Scan for the cell matching the given text and deliver its [X, Y] coordinate at center. 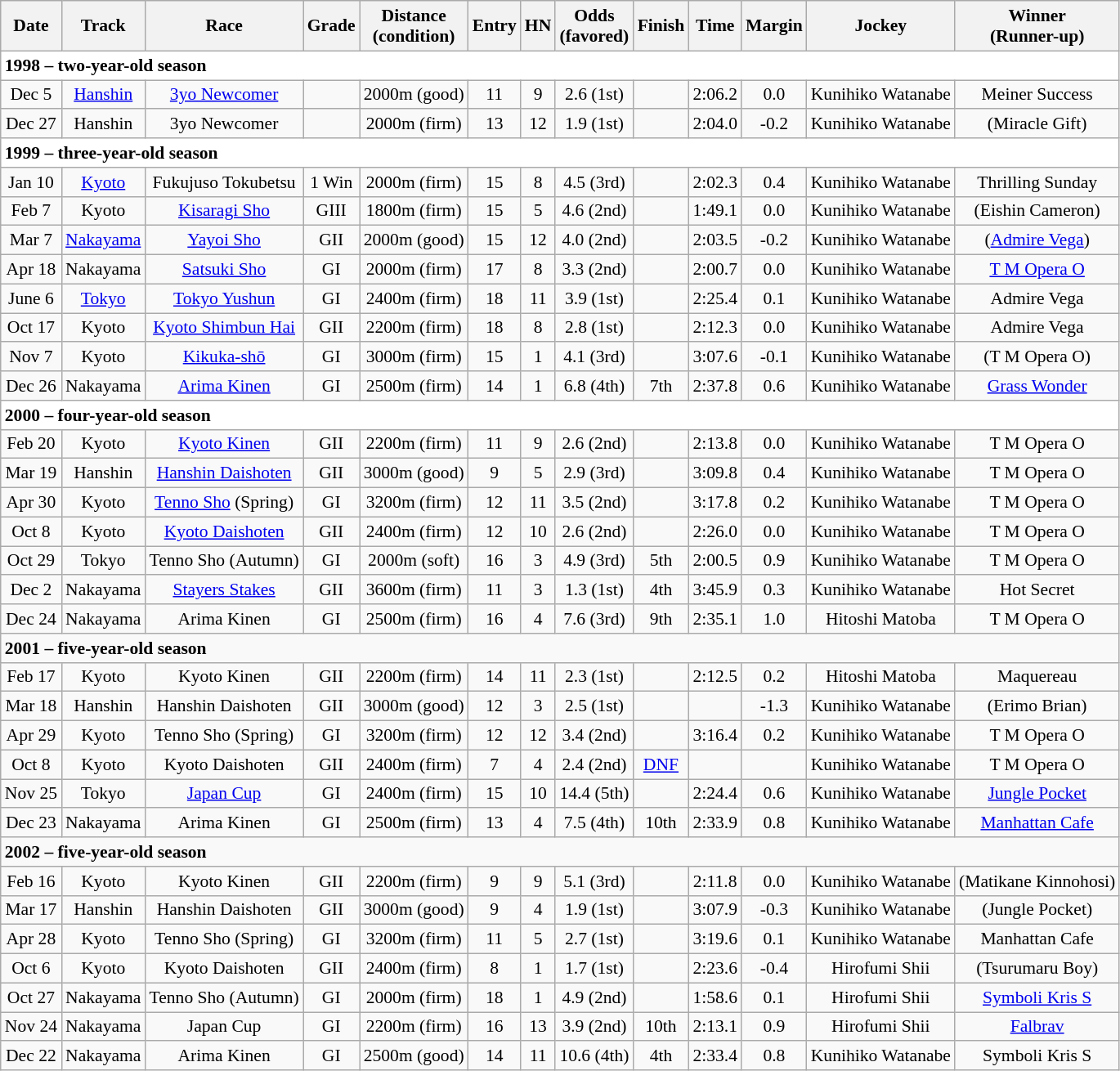
Feb 17 [31, 677]
0.3 [774, 590]
Entry [495, 26]
2.7 (1st) [594, 939]
1 Win [332, 182]
Feb 16 [31, 881]
Oct 6 [31, 969]
(Admire Vega) [1037, 240]
1800m (firm) [414, 211]
Race [224, 26]
3.5 (2nd) [594, 503]
2:24.4 [715, 794]
3:45.9 [715, 590]
Hot Secret [1037, 590]
(Miracle Gift) [1037, 124]
Finish [661, 26]
Mar 18 [31, 706]
(Erimo Brian) [1037, 706]
3:17.8 [715, 503]
7.5 (4th) [594, 823]
10.6 (4th) [594, 1056]
2:25.4 [715, 298]
3:07.9 [715, 910]
Dec 22 [31, 1056]
Maquereau [1037, 677]
2002 – five-year-old season [561, 852]
-0.3 [774, 910]
2:37.8 [715, 386]
2:00.7 [715, 270]
(Jungle Pocket) [1037, 910]
Nov 25 [31, 794]
9th [661, 619]
Jockey [881, 26]
2:23.6 [715, 969]
(Tsurumaru Boy) [1037, 969]
3.3 (2nd) [594, 270]
1999 – three-year-old season [561, 153]
2.3 (1st) [594, 677]
2.9 (3rd) [594, 473]
7 [495, 764]
Winner(Runner-up) [1037, 26]
Feb 7 [31, 211]
3:09.8 [715, 473]
Fukujuso Tokubetsu [224, 182]
1.7 (1st) [594, 969]
2:33.4 [715, 1056]
Track [103, 26]
3.9 (2nd) [594, 1027]
Grass Wonder [1037, 386]
2:33.9 [715, 823]
Nov 24 [31, 1027]
Tokyo Yushun [224, 298]
1.3 (1st) [594, 590]
3600m (firm) [414, 590]
Oct 17 [31, 328]
2.6 (1st) [594, 95]
Dec 2 [31, 590]
GIII [332, 211]
(Eishin Cameron) [1037, 211]
2.5 (1st) [594, 706]
2:02.3 [715, 182]
Oct 29 [31, 561]
7th [661, 386]
2:13.1 [715, 1027]
Thrilling Sunday [1037, 182]
2:12.5 [715, 677]
5th [661, 561]
Odds(favored) [594, 26]
Dec 26 [31, 386]
2500m (good) [414, 1056]
3:16.4 [715, 736]
3000m (firm) [414, 357]
Jungle Pocket [1037, 794]
2001 – five-year-old season [561, 648]
4.5 (3rd) [594, 182]
Kyoto Shimbun Hai [224, 328]
2:04.0 [715, 124]
June 6 [31, 298]
Stayers Stakes [224, 590]
Yayoi Sho [224, 240]
Oct 27 [31, 997]
Apr 30 [31, 503]
1:58.6 [715, 997]
Distance(condition) [414, 26]
Margin [774, 26]
4.9 (2nd) [594, 997]
Mar 7 [31, 240]
1.0 [774, 619]
7.6 (3rd) [594, 619]
2:12.3 [715, 328]
6.8 (4th) [594, 386]
3.4 (2nd) [594, 736]
Mar 19 [31, 473]
1:49.1 [715, 211]
Apr 29 [31, 736]
2:03.5 [715, 240]
Date [31, 26]
2:13.8 [715, 444]
4.1 (3rd) [594, 357]
-0.4 [774, 969]
HN [538, 26]
2:00.5 [715, 561]
3.9 (1st) [594, 298]
4.6 (2nd) [594, 211]
2000m (soft) [414, 561]
DNF [661, 764]
Jan 10 [31, 182]
17 [495, 270]
2:11.8 [715, 881]
Time [715, 26]
Meiner Success [1037, 95]
Satsuki Sho [224, 270]
2.8 (1st) [594, 328]
Falbrav [1037, 1027]
(T M Opera O) [1037, 357]
5.1 (3rd) [594, 881]
Feb 20 [31, 444]
(Matikane Kinnohosi) [1037, 881]
Dec 27 [31, 124]
Dec 23 [31, 823]
Nov 7 [31, 357]
2000 – four-year-old season [561, 415]
Apr 18 [31, 270]
3:07.6 [715, 357]
4.9 (3rd) [594, 561]
Apr 28 [31, 939]
Dec 24 [31, 619]
3:19.6 [715, 939]
4.0 (2nd) [594, 240]
1998 – two-year-old season [561, 65]
-1.3 [774, 706]
Kikuka-shō [224, 357]
2:35.1 [715, 619]
-0.1 [774, 357]
2:26.0 [715, 531]
14.4 (5th) [594, 794]
Dec 5 [31, 95]
2:06.2 [715, 95]
Kisaragi Sho [224, 211]
Grade [332, 26]
2.4 (2nd) [594, 764]
Mar 17 [31, 910]
